Return the [x, y] coordinate for the center point of the cell that contains the specified text.  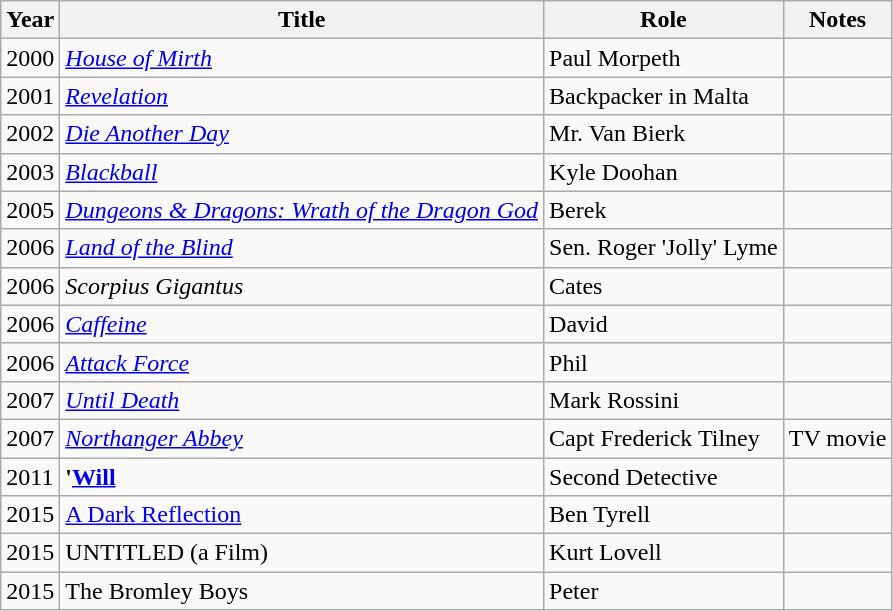
Land of the Blind [302, 248]
Caffeine [302, 324]
Notes [838, 20]
House of Mirth [302, 58]
David [664, 324]
Kyle Doohan [664, 172]
2005 [30, 210]
Die Another Day [302, 134]
Scorpius Gigantus [302, 286]
A Dark Reflection [302, 515]
2011 [30, 477]
Cates [664, 286]
Ben Tyrell [664, 515]
Kurt Lovell [664, 553]
The Bromley Boys [302, 591]
2000 [30, 58]
2002 [30, 134]
Peter [664, 591]
Role [664, 20]
Attack Force [302, 362]
Mark Rossini [664, 400]
Revelation [302, 96]
2001 [30, 96]
Berek [664, 210]
Year [30, 20]
Mr. Van Bierk [664, 134]
Until Death [302, 400]
Dungeons & Dragons: Wrath of the Dragon God [302, 210]
Title [302, 20]
Sen. Roger 'Jolly' Lyme [664, 248]
Capt Frederick Tilney [664, 438]
Blackball [302, 172]
Backpacker in Malta [664, 96]
'Will [302, 477]
Northanger Abbey [302, 438]
2003 [30, 172]
TV movie [838, 438]
Second Detective [664, 477]
Paul Morpeth [664, 58]
UNTITLED (a Film) [302, 553]
Phil [664, 362]
